Output the (x, y) coordinate of the center of the cell containing the given text.  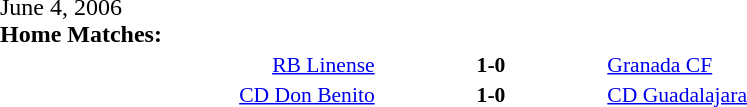
1-0 (492, 64)
